Output the (X, Y) coordinate of the center of the cell containing the given text.  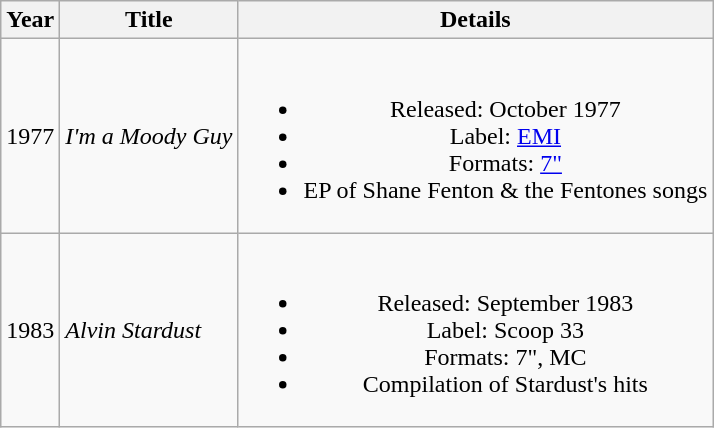
Released: September 1983Label: Scoop 33Formats: 7", MCCompilation of Stardust's hits (476, 330)
1983 (30, 330)
Title (149, 20)
1977 (30, 136)
Details (476, 20)
Alvin Stardust (149, 330)
Year (30, 20)
Released: October 1977Label: EMIFormats: 7"EP of Shane Fenton & the Fentones songs (476, 136)
I'm a Moody Guy (149, 136)
